Pinpoint the cell where the given text exists, returning its (X, Y) midpoint coordinate. 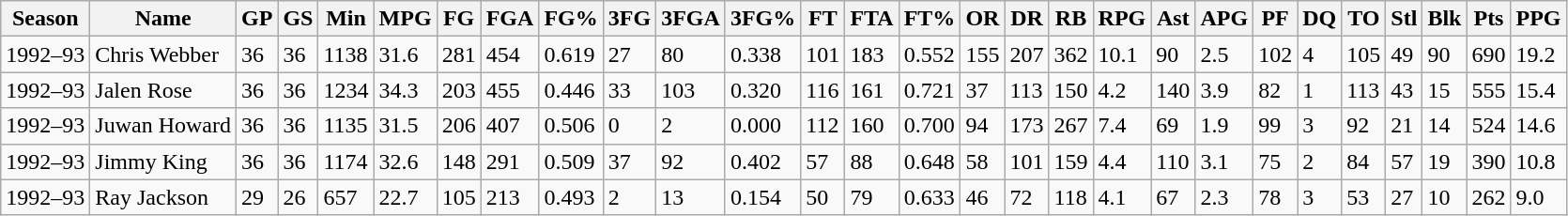
84 (1363, 162)
4.2 (1122, 90)
72 (1027, 197)
14 (1444, 126)
0.402 (762, 162)
0.154 (762, 197)
206 (458, 126)
FT% (930, 19)
7.4 (1122, 126)
555 (1489, 90)
Ray Jackson (163, 197)
0.000 (762, 126)
GP (257, 19)
103 (691, 90)
0.700 (930, 126)
Chris Webber (163, 54)
29 (257, 197)
DQ (1320, 19)
33 (629, 90)
140 (1174, 90)
Jalen Rose (163, 90)
112 (822, 126)
79 (871, 197)
3.1 (1224, 162)
3FG% (762, 19)
Name (163, 19)
0.493 (571, 197)
1.9 (1224, 126)
0.552 (930, 54)
FGA (510, 19)
94 (982, 126)
67 (1174, 197)
10.1 (1122, 54)
19.2 (1538, 54)
102 (1275, 54)
118 (1070, 197)
183 (871, 54)
1135 (346, 126)
524 (1489, 126)
148 (458, 162)
110 (1174, 162)
RB (1070, 19)
19 (1444, 162)
PF (1275, 19)
0.446 (571, 90)
116 (822, 90)
173 (1027, 126)
1234 (346, 90)
21 (1405, 126)
Min (346, 19)
31.5 (406, 126)
4.4 (1122, 162)
MPG (406, 19)
Juwan Howard (163, 126)
281 (458, 54)
TO (1363, 19)
15 (1444, 90)
1138 (346, 54)
Blk (1444, 19)
13 (691, 197)
FG (458, 19)
3FGA (691, 19)
657 (346, 197)
262 (1489, 197)
690 (1489, 54)
407 (510, 126)
PPG (1538, 19)
203 (458, 90)
50 (822, 197)
OR (982, 19)
455 (510, 90)
Jimmy King (163, 162)
10.8 (1538, 162)
10 (1444, 197)
213 (510, 197)
267 (1070, 126)
3.9 (1224, 90)
4.1 (1122, 197)
2.5 (1224, 54)
0 (629, 126)
43 (1405, 90)
207 (1027, 54)
78 (1275, 197)
Pts (1489, 19)
160 (871, 126)
159 (1070, 162)
RPG (1122, 19)
0.633 (930, 197)
454 (510, 54)
0.648 (930, 162)
DR (1027, 19)
14.6 (1538, 126)
0.619 (571, 54)
3FG (629, 19)
69 (1174, 126)
Season (45, 19)
1174 (346, 162)
155 (982, 54)
362 (1070, 54)
75 (1275, 162)
99 (1275, 126)
88 (871, 162)
0.509 (571, 162)
46 (982, 197)
80 (691, 54)
0.338 (762, 54)
2.3 (1224, 197)
150 (1070, 90)
0.721 (930, 90)
0.506 (571, 126)
58 (982, 162)
Stl (1405, 19)
49 (1405, 54)
FTA (871, 19)
82 (1275, 90)
15.4 (1538, 90)
APG (1224, 19)
53 (1363, 197)
32.6 (406, 162)
1 (1320, 90)
34.3 (406, 90)
26 (299, 197)
Ast (1174, 19)
9.0 (1538, 197)
22.7 (406, 197)
FG% (571, 19)
291 (510, 162)
0.320 (762, 90)
4 (1320, 54)
31.6 (406, 54)
161 (871, 90)
FT (822, 19)
GS (299, 19)
390 (1489, 162)
